Capture the cell that displays the provided text and extract its (x, y) central coordinate. 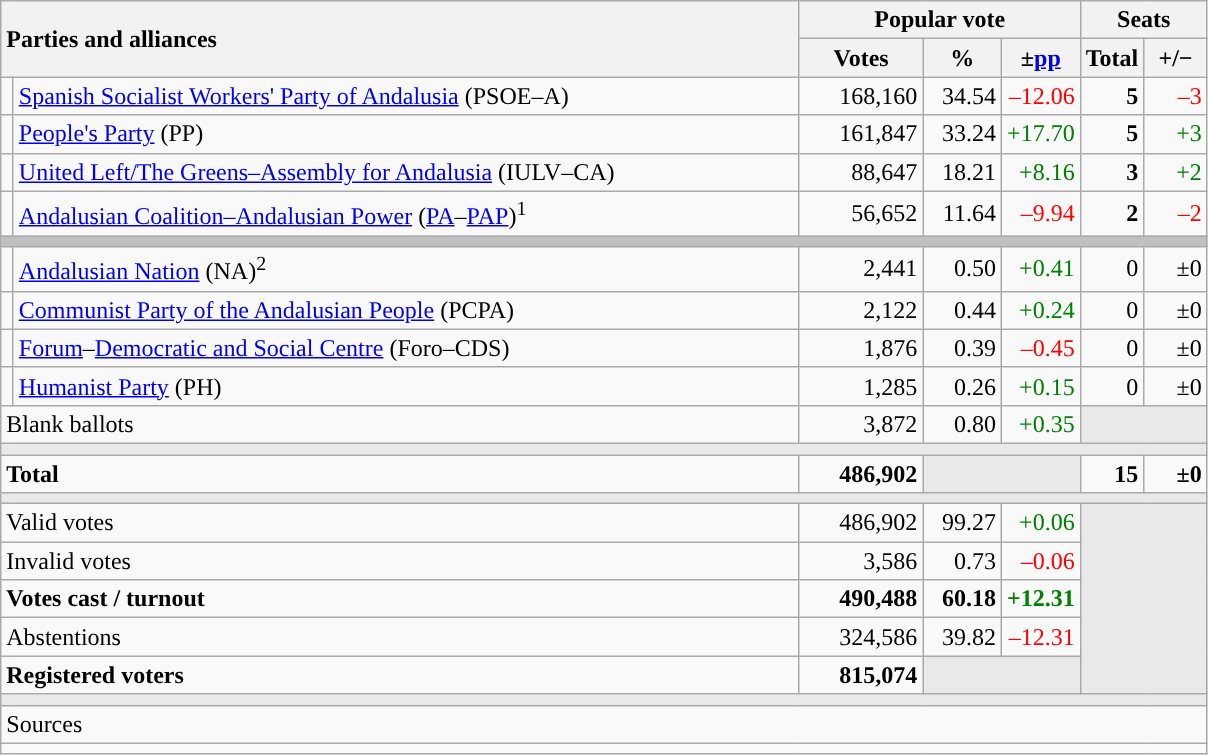
+0.06 (1040, 523)
Votes cast / turnout (400, 599)
+0.41 (1040, 270)
0.26 (962, 386)
324,586 (861, 637)
Blank ballots (400, 424)
2 (1112, 214)
2,122 (861, 310)
People's Party (PP) (406, 134)
Sources (604, 724)
+0.15 (1040, 386)
3,586 (861, 561)
+0.35 (1040, 424)
+8.16 (1040, 172)
15 (1112, 474)
% (962, 58)
+12.31 (1040, 599)
0.73 (962, 561)
United Left/The Greens–Assembly for Andalusia (IULV–CA) (406, 172)
33.24 (962, 134)
Spanish Socialist Workers' Party of Andalusia (PSOE–A) (406, 96)
–0.06 (1040, 561)
34.54 (962, 96)
161,847 (861, 134)
+/− (1176, 58)
56,652 (861, 214)
Invalid votes (400, 561)
–9.94 (1040, 214)
±pp (1040, 58)
Votes (861, 58)
Communist Party of the Andalusian People (PCPA) (406, 310)
+2 (1176, 172)
1,876 (861, 348)
3,872 (861, 424)
168,160 (861, 96)
99.27 (962, 523)
Valid votes (400, 523)
Parties and alliances (400, 39)
815,074 (861, 675)
–2 (1176, 214)
3 (1112, 172)
–12.06 (1040, 96)
+17.70 (1040, 134)
2,441 (861, 270)
Andalusian Nation (NA)2 (406, 270)
0.50 (962, 270)
39.82 (962, 637)
–0.45 (1040, 348)
+0.24 (1040, 310)
Forum–Democratic and Social Centre (Foro–CDS) (406, 348)
18.21 (962, 172)
Popular vote (940, 20)
Abstentions (400, 637)
–12.31 (1040, 637)
+3 (1176, 134)
1,285 (861, 386)
Seats (1144, 20)
60.18 (962, 599)
0.44 (962, 310)
Registered voters (400, 675)
0.39 (962, 348)
88,647 (861, 172)
490,488 (861, 599)
Humanist Party (PH) (406, 386)
–3 (1176, 96)
Andalusian Coalition–Andalusian Power (PA–PAP)1 (406, 214)
11.64 (962, 214)
0.80 (962, 424)
